Determine the (x, y) coordinate at the center of the cell enclosing the given text.  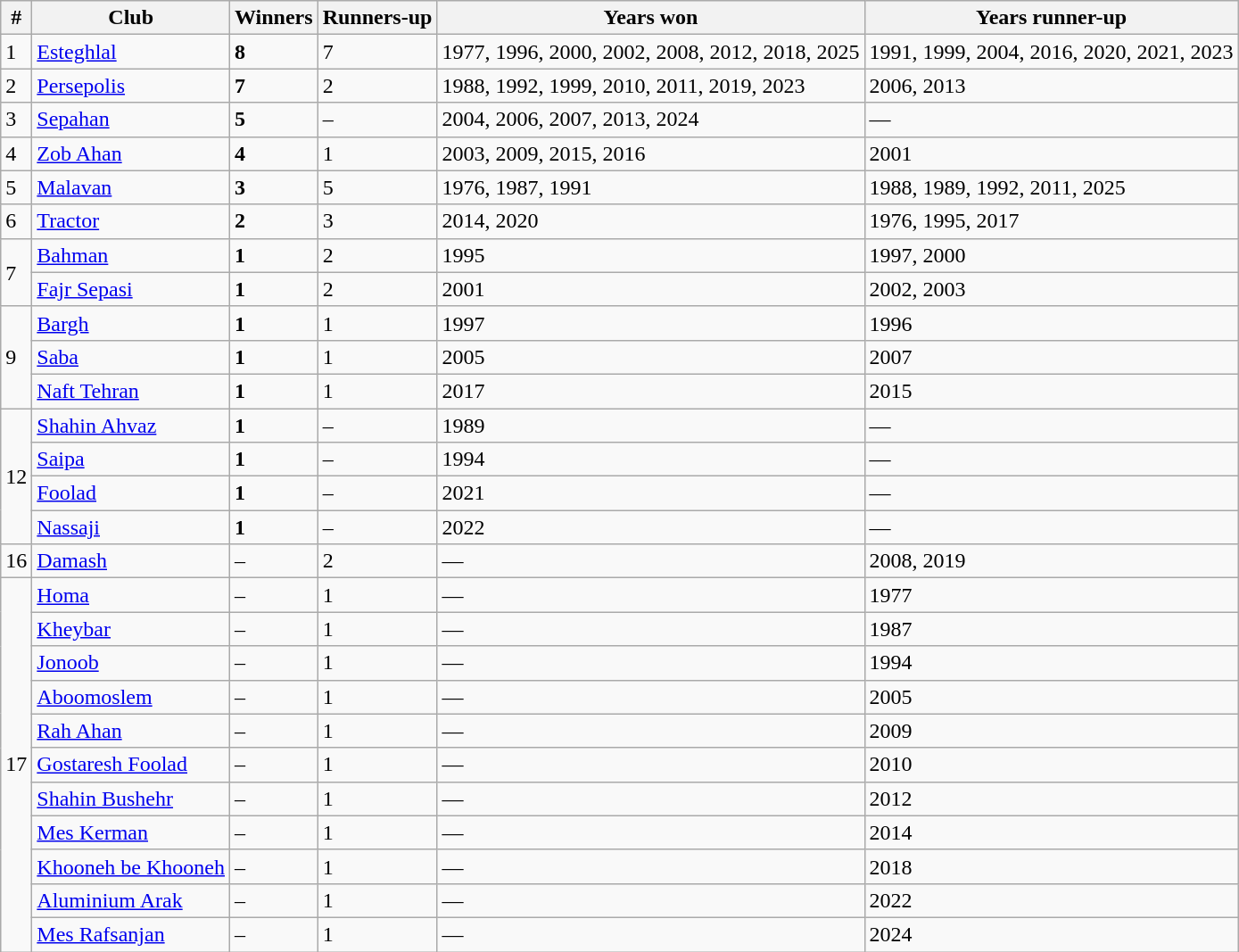
Tractor (131, 221)
2010 (1051, 765)
2009 (1051, 731)
Club (131, 18)
Rah Ahan (131, 731)
Esteghlal (131, 52)
2006, 2013 (1051, 86)
Saipa (131, 459)
1987 (1051, 629)
Bargh (131, 323)
2024 (1051, 934)
Zob Ahan (131, 153)
1988, 1989, 1992, 2011, 2025 (1051, 187)
1995 (651, 255)
Aluminium Arak (131, 900)
2015 (1051, 391)
8 (275, 52)
9 (16, 357)
Sepahan (131, 120)
Damash (131, 561)
Shahin Ahvaz (131, 426)
Foolad (131, 493)
2017 (651, 391)
2008, 2019 (1051, 561)
Fajr Sepasi (131, 289)
Winners (275, 18)
Homa (131, 595)
2014, 2020 (651, 221)
2004, 2006, 2007, 2013, 2024 (651, 120)
2014 (1051, 832)
1977, 1996, 2000, 2002, 2008, 2012, 2018, 2025 (651, 52)
Years won (651, 18)
Khooneh be Khooneh (131, 866)
1988, 1992, 1999, 2010, 2011, 2019, 2023 (651, 86)
Years runner-up (1051, 18)
1976, 1995, 2017 (1051, 221)
1989 (651, 426)
2002, 2003 (1051, 289)
Bahman (131, 255)
1977 (1051, 595)
1976, 1987, 1991 (651, 187)
6 (16, 221)
1996 (1051, 323)
Runners-up (377, 18)
1991, 1999, 2004, 2016, 2020, 2021, 2023 (1051, 52)
Saba (131, 357)
Naft Tehran (131, 391)
Persepolis (131, 86)
2007 (1051, 357)
2012 (1051, 799)
17 (16, 766)
Kheybar (131, 629)
16 (16, 561)
2021 (651, 493)
Mes Kerman (131, 832)
Gostaresh Foolad (131, 765)
Malavan (131, 187)
Jonoob (131, 663)
Nassaji (131, 527)
# (16, 18)
2003, 2009, 2015, 2016 (651, 153)
1997 (651, 323)
Shahin Bushehr (131, 799)
Mes Rafsanjan (131, 934)
Aboomoslem (131, 697)
2018 (1051, 866)
1997, 2000 (1051, 255)
12 (16, 476)
